Return [X, Y] of the center of cell containing provided text 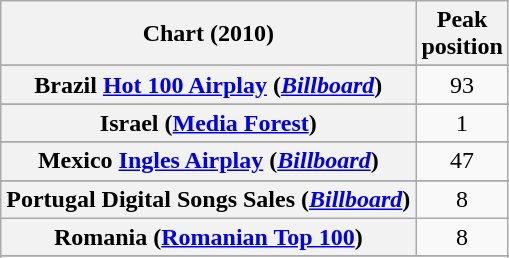
93 [462, 85]
Romania (Romanian Top 100) [208, 237]
47 [462, 161]
Mexico Ingles Airplay (Billboard) [208, 161]
Chart (2010) [208, 34]
Peakposition [462, 34]
Portugal Digital Songs Sales (Billboard) [208, 199]
Brazil Hot 100 Airplay (Billboard) [208, 85]
Israel (Media Forest) [208, 123]
1 [462, 123]
